Provide the (X, Y) coordinate of the cell's center where the given text is located.  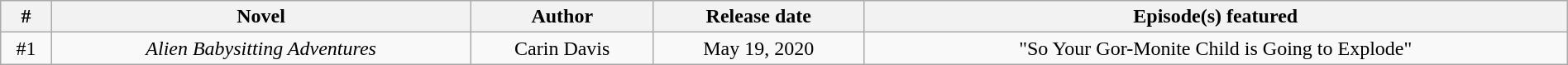
Alien Babysitting Adventures (261, 48)
Carin Davis (562, 48)
#1 (26, 48)
Release date (758, 17)
Author (562, 17)
Episode(s) featured (1216, 17)
May 19, 2020 (758, 48)
"So Your Gor-Monite Child is Going to Explode" (1216, 48)
Novel (261, 17)
# (26, 17)
